Return (x, y) of the center of cell containing provided text 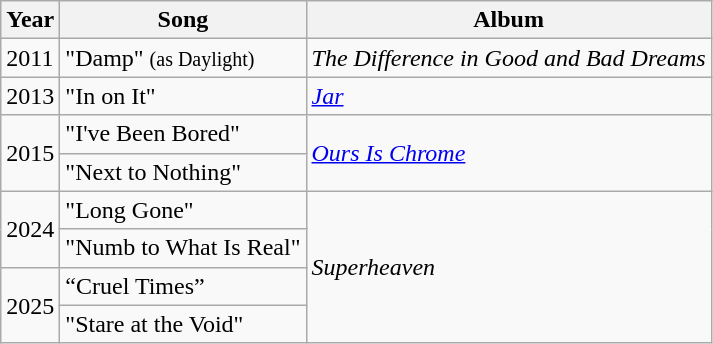
2025 (30, 305)
Ours Is Chrome (508, 153)
Year (30, 20)
Album (508, 20)
"Stare at the Void" (183, 324)
2015 (30, 153)
Jar (508, 96)
The Difference in Good and Bad Dreams (508, 58)
Song (183, 20)
"I've Been Bored" (183, 134)
"Damp" (as Daylight) (183, 58)
2013 (30, 96)
"In on It" (183, 96)
"Next to Nothing" (183, 172)
2011 (30, 58)
"Long Gone" (183, 210)
“Cruel Times” (183, 286)
Superheaven (508, 267)
2024 (30, 229)
"Numb to What Is Real" (183, 248)
